Search for the cell housing the specified text and yield its (X, Y) center coordinate. 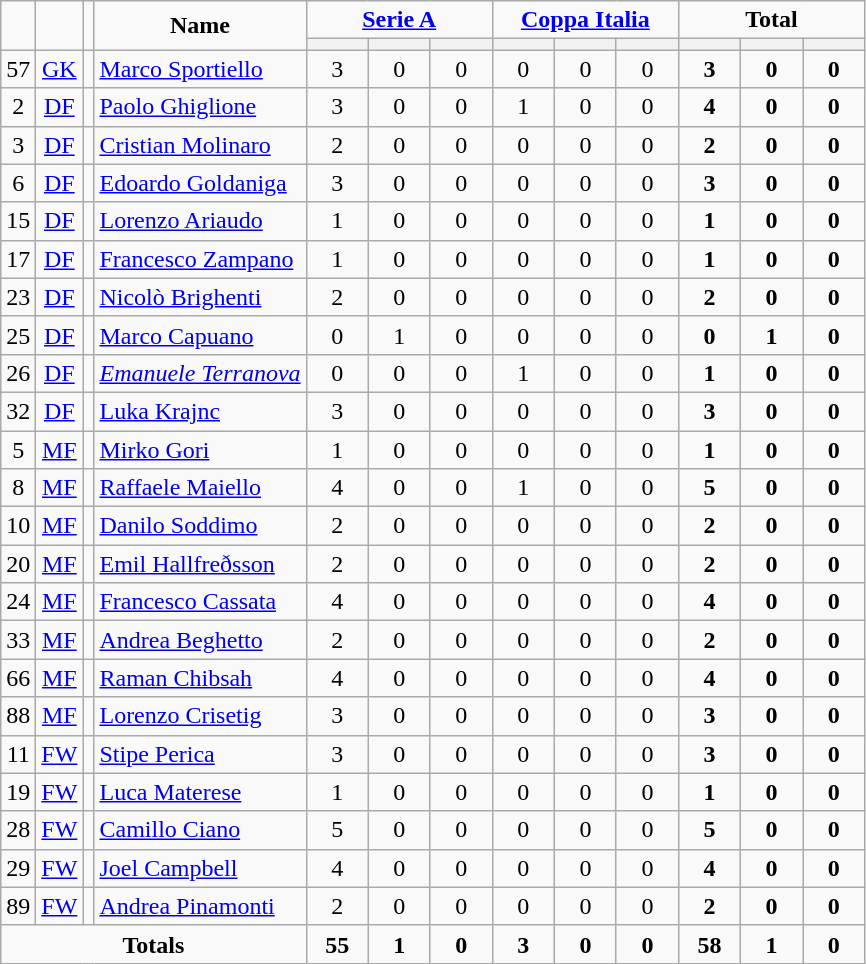
Emil Hallfreðsson (200, 564)
Camillo Ciano (200, 830)
55 (337, 944)
20 (18, 564)
88 (18, 716)
Francesco Cassata (200, 602)
Joel Campbell (200, 868)
Andrea Beghetto (200, 640)
Edoardo Goldaniga (200, 183)
Danilo Soddimo (200, 526)
Mirko Gori (200, 449)
Luka Krajnc (200, 411)
Raman Chibsah (200, 678)
Emanuele Terranova (200, 373)
11 (18, 754)
25 (18, 335)
GK (60, 69)
28 (18, 830)
24 (18, 602)
Francesco Zampano (200, 259)
Nicolò Brighenti (200, 297)
Luca Materese (200, 792)
33 (18, 640)
Marco Capuano (200, 335)
Totals (154, 944)
Andrea Pinamonti (200, 906)
Raffaele Maiello (200, 488)
Total (771, 20)
23 (18, 297)
Serie A (399, 20)
32 (18, 411)
Marco Sportiello (200, 69)
58 (709, 944)
8 (18, 488)
57 (18, 69)
Cristian Molinaro (200, 145)
Coppa Italia (585, 20)
Paolo Ghiglione (200, 107)
10 (18, 526)
15 (18, 221)
Lorenzo Ariaudo (200, 221)
66 (18, 678)
19 (18, 792)
Name (200, 26)
29 (18, 868)
Lorenzo Crisetig (200, 716)
Stipe Perica (200, 754)
26 (18, 373)
6 (18, 183)
17 (18, 259)
89 (18, 906)
